Find where the given text appears and provide that cell's center as (x, y) coordinate. 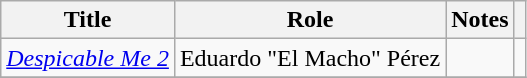
Role (310, 20)
Title (88, 20)
Despicable Me 2 (88, 58)
Notes (480, 20)
Eduardo "El Macho" Pérez (310, 58)
